Extract the (X, Y) coordinate from the center of the cell holding the provided text.  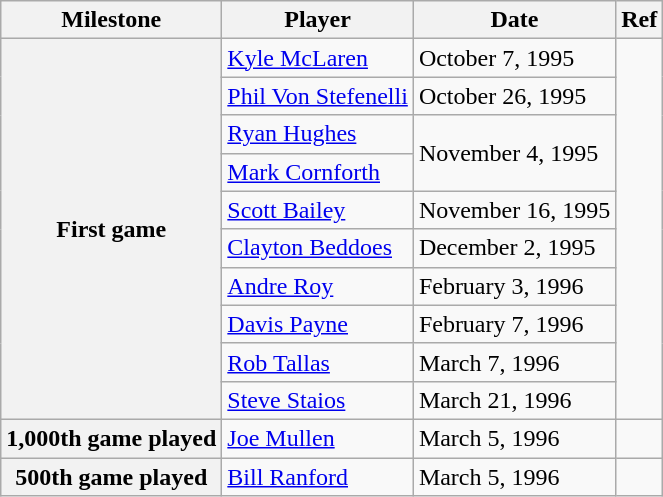
November 16, 1995 (514, 210)
Milestone (112, 20)
Ref (640, 20)
November 4, 1995 (514, 153)
October 7, 1995 (514, 58)
Clayton Beddoes (318, 248)
Rob Tallas (318, 362)
February 3, 1996 (514, 286)
Ryan Hughes (318, 134)
Phil Von Stefenelli (318, 96)
500th game played (112, 477)
1,000th game played (112, 438)
Scott Bailey (318, 210)
Bill Ranford (318, 477)
Joe Mullen (318, 438)
Date (514, 20)
Davis Payne (318, 324)
Mark Cornforth (318, 172)
February 7, 1996 (514, 324)
Player (318, 20)
Andre Roy (318, 286)
Kyle McLaren (318, 58)
December 2, 1995 (514, 248)
March 7, 1996 (514, 362)
March 21, 1996 (514, 400)
Steve Staios (318, 400)
October 26, 1995 (514, 96)
First game (112, 230)
